Locate the cell with the specified text and output its (x, y) center coordinate. 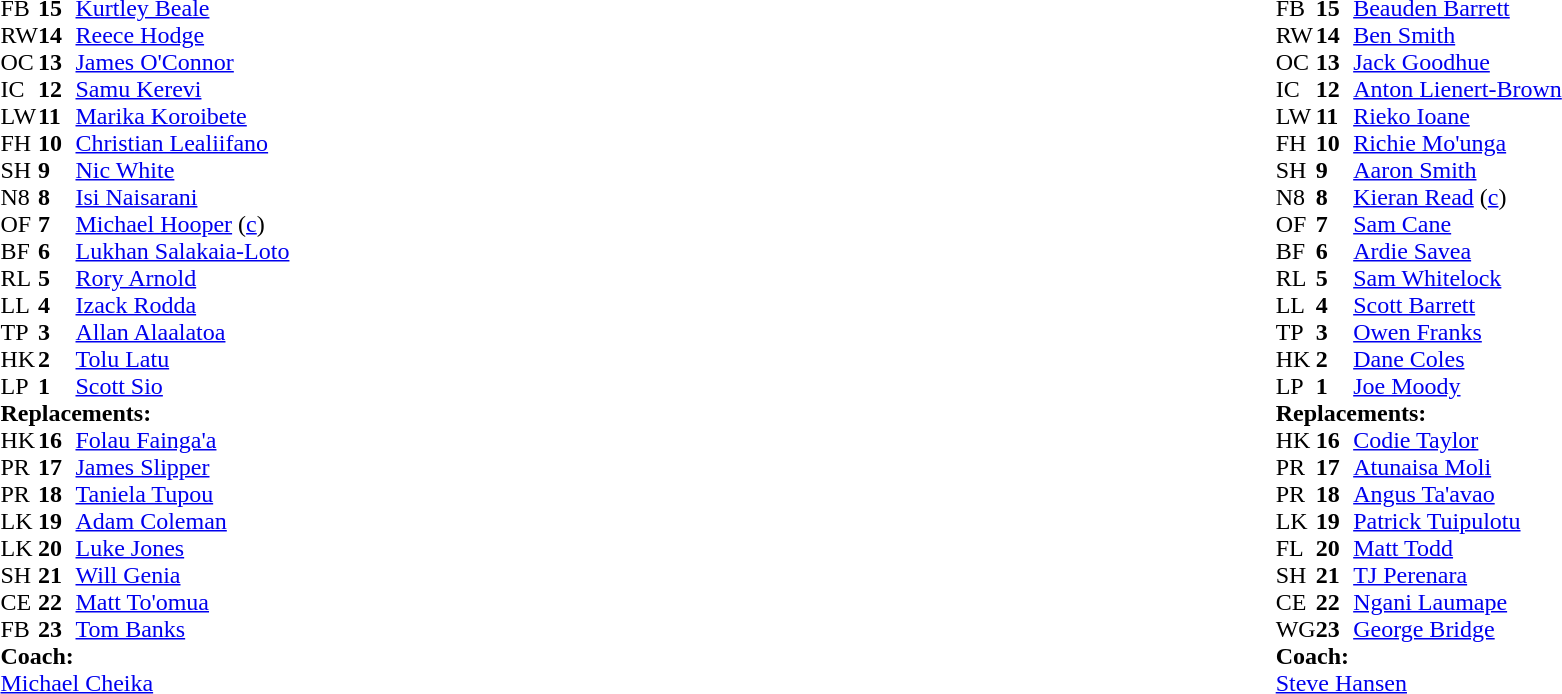
Aaron Smith (1458, 170)
FB (19, 630)
James Slipper (183, 468)
Marika Koroibete (183, 116)
Michael Hooper (c) (183, 224)
Izack Rodda (183, 306)
Scott Barrett (1458, 306)
Reece Hodge (183, 36)
Allan Alaalatoa (183, 332)
Anton Lienert-Brown (1458, 90)
Taniela Tupou (183, 494)
Tolu Latu (183, 360)
Angus Ta'avao (1458, 494)
Sam Cane (1458, 224)
Ben Smith (1458, 36)
Folau Fainga'a (183, 440)
Codie Taylor (1458, 440)
Matt To'omua (183, 602)
Tom Banks (183, 630)
Lukhan Salakaia-Loto (183, 252)
WG (1296, 630)
Atunaisa Moli (1458, 468)
Patrick Tuipulotu (1458, 522)
Sam Whitelock (1458, 278)
Adam Coleman (183, 522)
Rieko Ioane (1458, 116)
Will Genia (183, 576)
James O'Connor (183, 62)
Kieran Read (c) (1458, 198)
Richie Mo'unga (1458, 144)
TJ Perenara (1458, 576)
Joe Moody (1458, 386)
Rory Arnold (183, 278)
Owen Franks (1458, 332)
Christian Lealiifano (183, 144)
FL (1296, 548)
Luke Jones (183, 548)
Ngani Laumape (1458, 602)
George Bridge (1458, 630)
Nic White (183, 170)
Ardie Savea (1458, 252)
Samu Kerevi (183, 90)
Scott Sio (183, 386)
Jack Goodhue (1458, 62)
Isi Naisarani (183, 198)
Dane Coles (1458, 360)
Matt Todd (1458, 548)
